Extract the [X, Y] coordinate from the center of the cell holding the provided text.  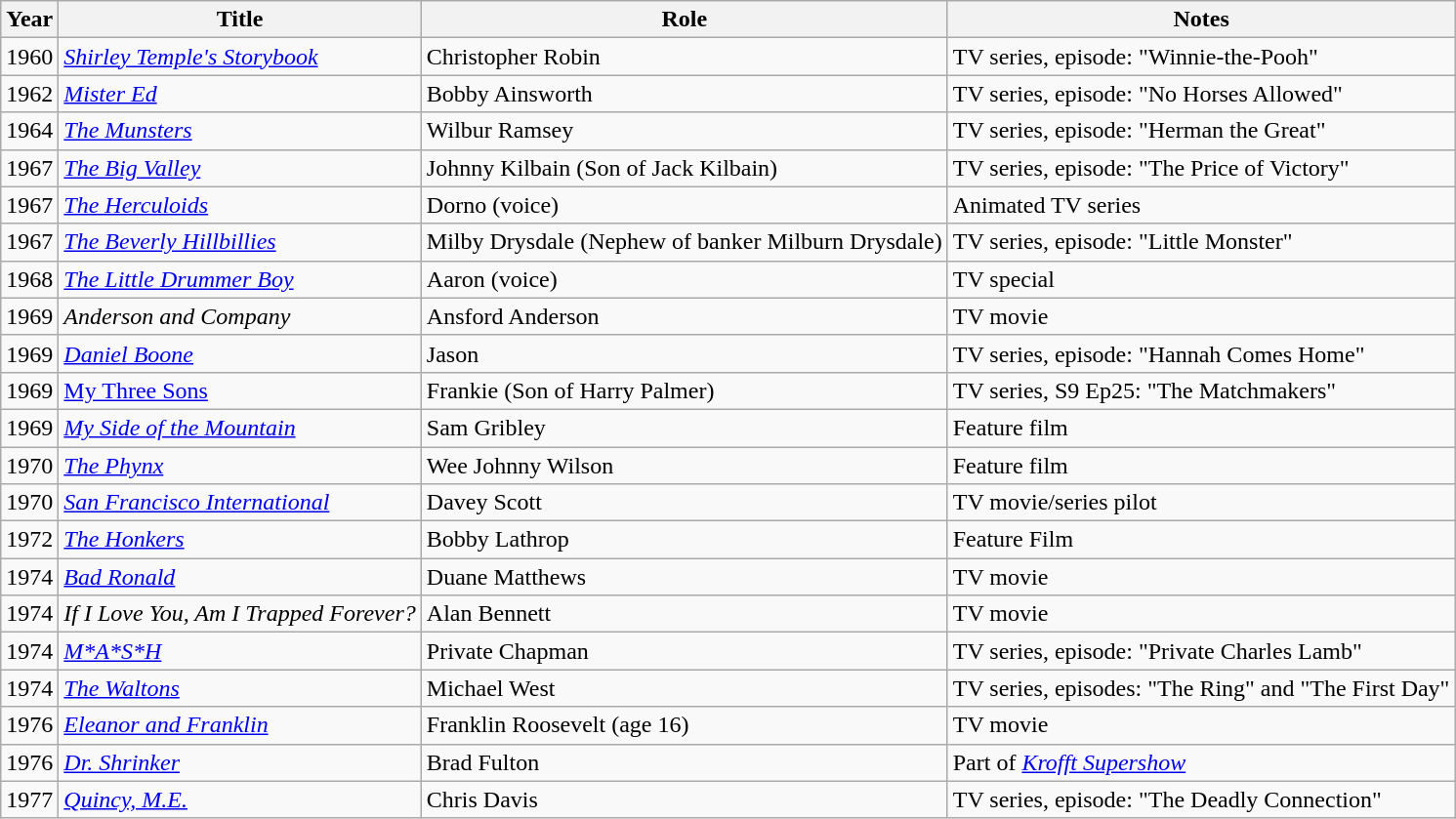
Duane Matthews [684, 577]
The Beverly Hillbillies [240, 242]
Wee Johnny Wilson [684, 466]
Jason [684, 353]
Brad Fulton [684, 762]
Michael West [684, 688]
TV series, episode: "Winnie-the-Pooh" [1201, 57]
1964 [29, 131]
Franklin Roosevelt (age 16) [684, 725]
Notes [1201, 20]
Mister Ed [240, 94]
Part of Krofft Supershow [1201, 762]
1977 [29, 799]
TV series, episode: "The Deadly Connection" [1201, 799]
Aaron (voice) [684, 279]
Role [684, 20]
Ansford Anderson [684, 316]
Private Chapman [684, 651]
Frankie (Son of Harry Palmer) [684, 390]
Quincy, M.E. [240, 799]
The Honkers [240, 540]
Daniel Boone [240, 353]
Dorno (voice) [684, 205]
My Three Sons [240, 390]
Shirley Temple's Storybook [240, 57]
M*A*S*H [240, 651]
Alan Bennett [684, 614]
The Waltons [240, 688]
Bobby Ainsworth [684, 94]
Bobby Lathrop [684, 540]
My Side of the Mountain [240, 428]
TV series, episode: "Hannah Comes Home" [1201, 353]
Animated TV series [1201, 205]
Bad Ronald [240, 577]
Eleanor and Franklin [240, 725]
TV series, episodes: "The Ring" and "The First Day" [1201, 688]
If I Love You, Am I Trapped Forever? [240, 614]
Wilbur Ramsey [684, 131]
1962 [29, 94]
TV series, episode: "Private Charles Lamb" [1201, 651]
Chris Davis [684, 799]
TV series, episode: "Little Monster" [1201, 242]
Dr. Shrinker [240, 762]
TV series, episode: "The Price of Victory" [1201, 168]
Feature Film [1201, 540]
Anderson and Company [240, 316]
San Francisco International [240, 503]
Milby Drysdale (Nephew of banker Milburn Drysdale) [684, 242]
TV series, episode: "Herman the Great" [1201, 131]
The Big Valley [240, 168]
1968 [29, 279]
Sam Gribley [684, 428]
Johnny Kilbain (Son of Jack Kilbain) [684, 168]
The Munsters [240, 131]
TV movie/series pilot [1201, 503]
Davey Scott [684, 503]
TV special [1201, 279]
Year [29, 20]
1960 [29, 57]
TV series, S9 Ep25: "The Matchmakers" [1201, 390]
The Herculoids [240, 205]
The Phynx [240, 466]
1972 [29, 540]
TV series, episode: "No Horses Allowed" [1201, 94]
Christopher Robin [684, 57]
The Little Drummer Boy [240, 279]
Title [240, 20]
